Scan for the cell matching the given text and deliver its [X, Y] coordinate at center. 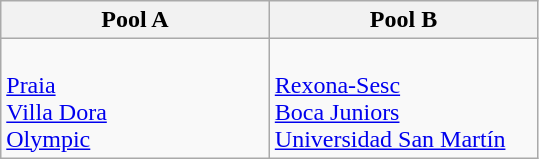
Pool B [404, 20]
Praia Villa Dora Olympic [136, 98]
Pool A [136, 20]
Rexona-Sesc Boca Juniors Universidad San Martín [404, 98]
